Determine the [X, Y] coordinate at the center of the cell enclosing the given text.  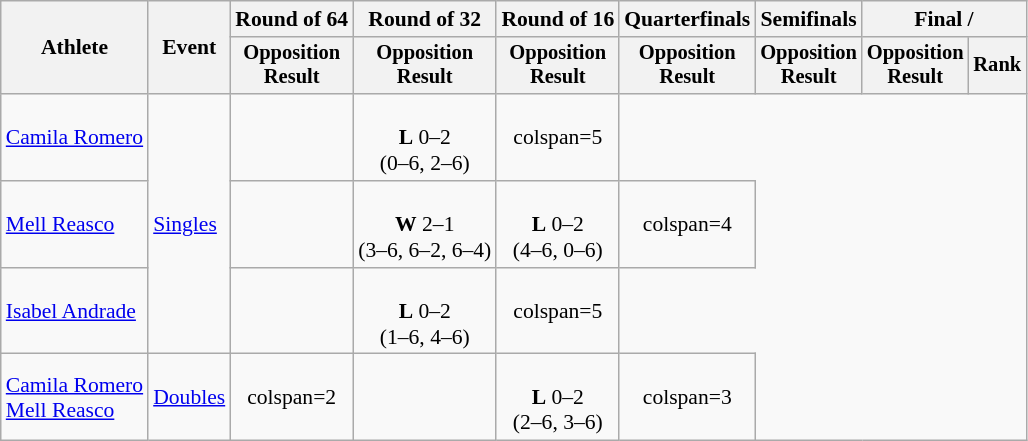
colspan=4 [687, 224]
colspan=3 [687, 398]
Isabel Andrade [74, 312]
Camila Romero [74, 138]
Athlete [74, 48]
L 0–2 (0–6, 2–6) [424, 138]
L 0–2 (1–6, 4–6) [424, 312]
W 2–1 (3–6, 6–2, 6–4) [424, 224]
Doubles [189, 398]
Final / [944, 19]
Rank [997, 66]
Camila Romero Mell Reasco [74, 398]
Singles [189, 224]
Round of 64 [292, 19]
Mell Reasco [74, 224]
L 0–2 (2–6, 3–6) [558, 398]
L 0–2 (4–6, 0–6) [558, 224]
colspan=2 [292, 398]
Event [189, 48]
Round of 32 [424, 19]
Round of 16 [558, 19]
Semifinals [808, 19]
Quarterfinals [687, 19]
